Determine the [X, Y] coordinate at the center of the cell enclosing the given text.  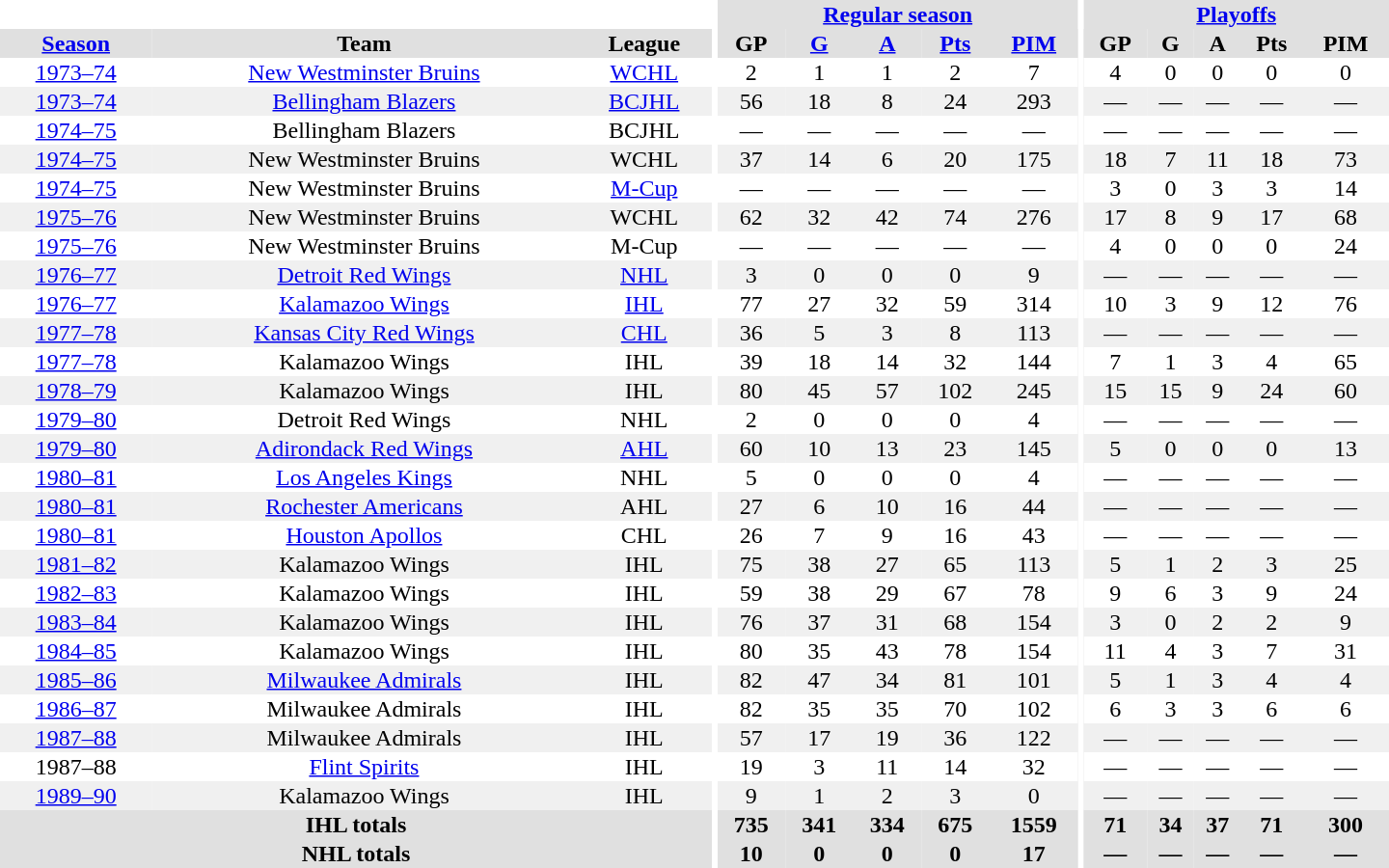
39 [750, 362]
334 [887, 825]
29 [887, 593]
81 [955, 680]
73 [1346, 159]
341 [820, 825]
101 [1034, 680]
1978–79 [75, 391]
Los Angeles Kings [364, 477]
Rochester Americans [364, 506]
26 [750, 535]
Regular season [897, 14]
276 [1034, 217]
1983–84 [75, 622]
47 [820, 680]
75 [750, 564]
1981–82 [75, 564]
1984–85 [75, 651]
Adirondack Red Wings [364, 448]
314 [1034, 304]
735 [750, 825]
1986–87 [75, 709]
144 [1034, 362]
67 [955, 593]
League [644, 43]
293 [1034, 101]
122 [1034, 738]
45 [820, 391]
Kansas City Red Wings [364, 333]
Houston Apollos [364, 535]
42 [887, 217]
62 [750, 217]
1559 [1034, 825]
56 [750, 101]
1985–86 [75, 680]
74 [955, 217]
Playoffs [1237, 14]
23 [955, 448]
300 [1346, 825]
145 [1034, 448]
675 [955, 825]
245 [1034, 391]
1989–90 [75, 796]
Season [75, 43]
25 [1346, 564]
1982–83 [75, 593]
175 [1034, 159]
20 [955, 159]
70 [955, 709]
Flint Spirits [364, 767]
44 [1034, 506]
IHL totals [356, 825]
77 [750, 304]
Team [364, 43]
12 [1271, 304]
NHL totals [356, 854]
